Scan for the cell matching the given text and deliver its (x, y) coordinate at center. 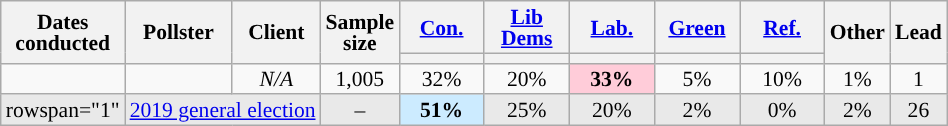
Datesconducted (63, 32)
1% (858, 78)
Lib Dems (526, 27)
10% (782, 78)
1,005 (360, 78)
1 (918, 78)
N/A (276, 78)
32% (442, 78)
26 (918, 110)
5% (696, 78)
Ref. (782, 27)
Lab. (612, 27)
25% (526, 110)
33% (612, 78)
Client (276, 32)
Con. (442, 27)
Other (858, 32)
rowspan="1" (63, 110)
Samplesize (360, 32)
Green (696, 27)
– (360, 110)
0% (782, 110)
Lead (918, 32)
Pollster (179, 32)
2019 general election (223, 110)
51% (442, 110)
